Locate the cell with the specified text and output its (X, Y) center coordinate. 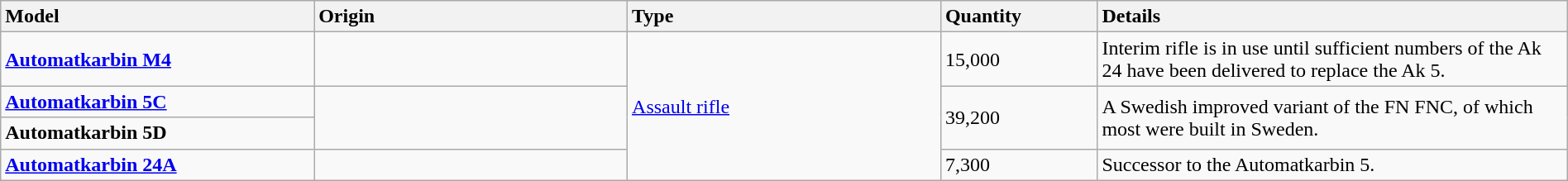
15,000 (1019, 60)
Quantity (1019, 17)
Model (157, 17)
Details (1332, 17)
7,300 (1019, 164)
Assault rifle (784, 106)
Type (784, 17)
Automat­karbin 24A (157, 164)
39,200 (1019, 117)
Automat­karbin 5C (157, 102)
Successor to the Automatkarbin 5. (1332, 164)
A Swedish improved variant of the FN FNC, of which most were built in Sweden. (1332, 117)
Origin (471, 17)
Automat­karbin M4 (157, 60)
Automat­karbin 5D (157, 133)
Interim rifle is in use until sufficient numbers of the Ak 24 have been delivered to replace the Ak 5. (1332, 60)
